Find where the given text appears and provide that cell's center as (x, y) coordinate. 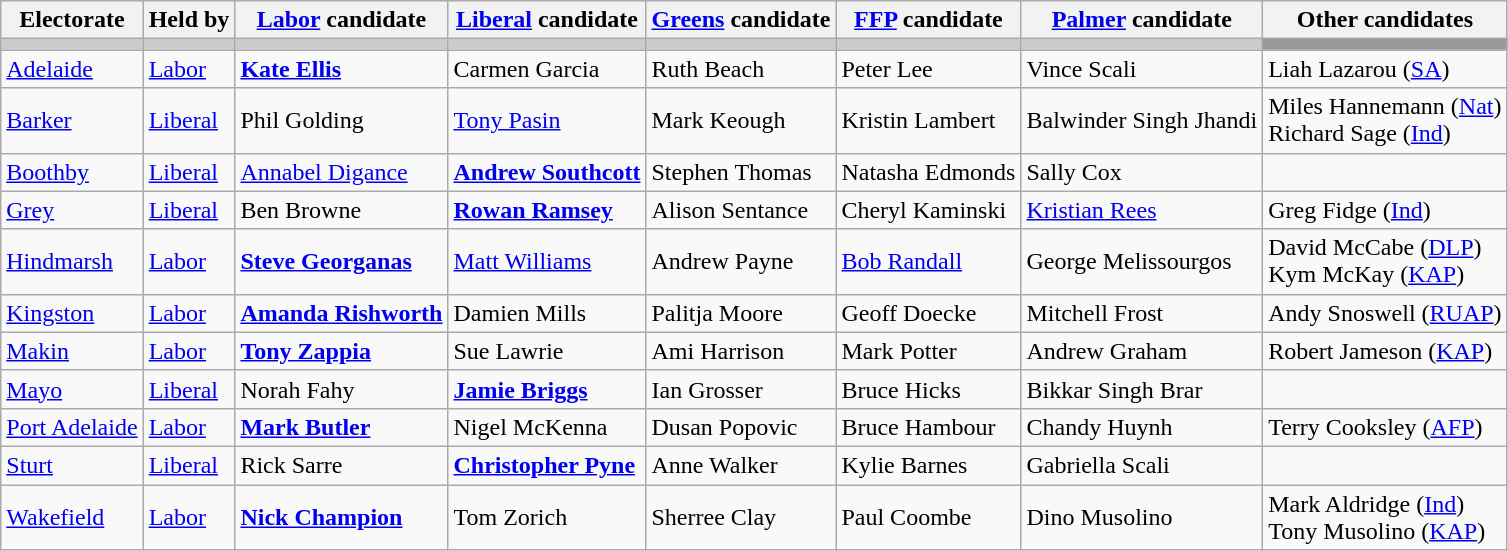
Alison Sentance (741, 210)
Sue Lawrie (547, 351)
Norah Fahy (342, 389)
Carmen Garcia (547, 69)
Greg Fidge (Ind) (1385, 210)
Balwinder Singh Jhandi (1142, 120)
Wakefield (72, 516)
Natasha Edmonds (928, 172)
Andrew Payne (741, 262)
Barker (72, 120)
Labor candidate (342, 20)
David McCabe (DLP) Kym McKay (KAP) (1385, 262)
Andrew Southcott (547, 172)
Peter Lee (928, 69)
Robert Jameson (KAP) (1385, 351)
Dino Musolino (1142, 516)
Boothby (72, 172)
Hindmarsh (72, 262)
Port Adelaide (72, 427)
Andy Snoswell (RUAP) (1385, 313)
Damien Mills (547, 313)
Bruce Hicks (928, 389)
Rick Sarre (342, 465)
Stephen Thomas (741, 172)
Dusan Popovic (741, 427)
Mitchell Frost (1142, 313)
Terry Cooksley (AFP) (1385, 427)
Andrew Graham (1142, 351)
Mark Butler (342, 427)
Palitja Moore (741, 313)
Kate Ellis (342, 69)
Tony Zappia (342, 351)
Cheryl Kaminski (928, 210)
Amanda Rishworth (342, 313)
Liah Lazarou (SA) (1385, 69)
Liberal candidate (547, 20)
Phil Golding (342, 120)
Mark Keough (741, 120)
Sherree Clay (741, 516)
Ben Browne (342, 210)
Vince Scali (1142, 69)
Adelaide (72, 69)
George Melissourgos (1142, 262)
Kristian Rees (1142, 210)
Other candidates (1385, 20)
Tony Pasin (547, 120)
Electorate (72, 20)
Miles Hannemann (Nat) Richard Sage (Ind) (1385, 120)
Anne Walker (741, 465)
Annabel Digance (342, 172)
Mark Aldridge (Ind) Tony Musolino (KAP) (1385, 516)
Steve Georganas (342, 262)
Nigel McKenna (547, 427)
Ian Grosser (741, 389)
Held by (189, 20)
Greens candidate (741, 20)
Gabriella Scali (1142, 465)
Geoff Doecke (928, 313)
Tom Zorich (547, 516)
Jamie Briggs (547, 389)
Sally Cox (1142, 172)
Mayo (72, 389)
Palmer candidate (1142, 20)
Bikkar Singh Brar (1142, 389)
Mark Potter (928, 351)
Paul Coombe (928, 516)
Ruth Beach (741, 69)
Kristin Lambert (928, 120)
Grey (72, 210)
Chandy Huynh (1142, 427)
Bruce Hambour (928, 427)
Sturt (72, 465)
Christopher Pyne (547, 465)
Nick Champion (342, 516)
Ami Harrison (741, 351)
Rowan Ramsey (547, 210)
Matt Williams (547, 262)
Bob Randall (928, 262)
Kylie Barnes (928, 465)
Kingston (72, 313)
Makin (72, 351)
FFP candidate (928, 20)
